Identify which cell holds the provided text, then report its [x, y] central coordinate. 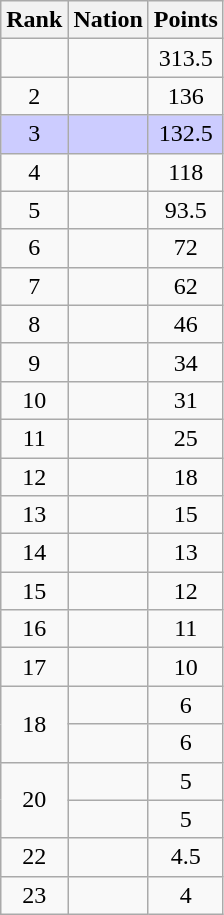
23 [34, 895]
93.5 [186, 210]
16 [34, 629]
62 [186, 286]
Points [186, 20]
25 [186, 438]
7 [34, 286]
136 [186, 96]
14 [34, 553]
313.5 [186, 58]
9 [34, 362]
20 [34, 800]
72 [186, 248]
Nation [108, 20]
31 [186, 400]
22 [34, 857]
2 [34, 96]
118 [186, 172]
Rank [34, 20]
34 [186, 362]
3 [34, 134]
8 [34, 324]
132.5 [186, 134]
4.5 [186, 857]
46 [186, 324]
17 [34, 667]
